Provide the [x, y] coordinate of the cell's center where the given text is located.  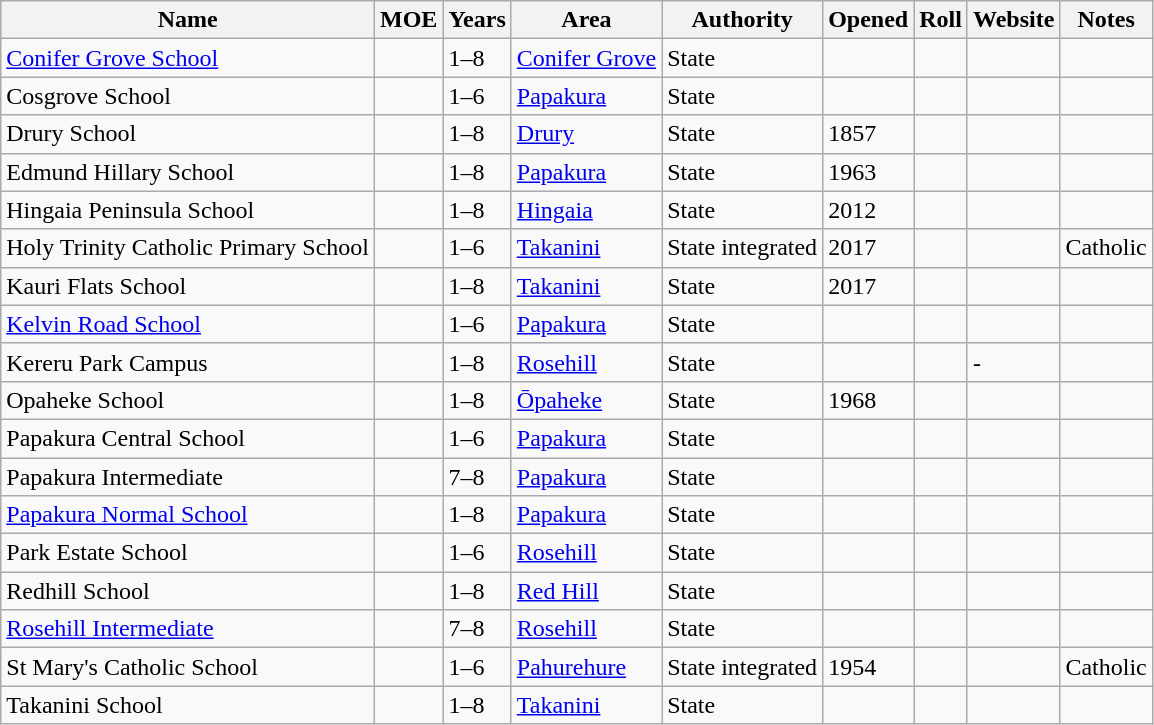
1963 [868, 172]
Rosehill Intermediate [188, 629]
Papakura Intermediate [188, 477]
1954 [868, 667]
- [1013, 362]
Pahurehure [586, 667]
Opaheke School [188, 400]
Hingaia Peninsula School [188, 210]
Notes [1106, 20]
1968 [868, 400]
Papakura Normal School [188, 515]
Kelvin Road School [188, 324]
Ōpaheke [586, 400]
Conifer Grove [586, 58]
Papakura Central School [188, 438]
Drury [586, 134]
St Mary's Catholic School [188, 667]
Hingaia [586, 210]
Kereru Park Campus [188, 362]
Cosgrove School [188, 96]
Redhill School [188, 591]
Roll [941, 20]
Area [586, 20]
Years [477, 20]
Edmund Hillary School [188, 172]
Park Estate School [188, 553]
MOE [409, 20]
Conifer Grove School [188, 58]
Opened [868, 20]
Kauri Flats School [188, 286]
2012 [868, 210]
Takanini School [188, 705]
Red Hill [586, 591]
Authority [742, 20]
Holy Trinity Catholic Primary School [188, 248]
1857 [868, 134]
Name [188, 20]
Drury School [188, 134]
Website [1013, 20]
